Search for the cell housing the specified text and yield its [x, y] center coordinate. 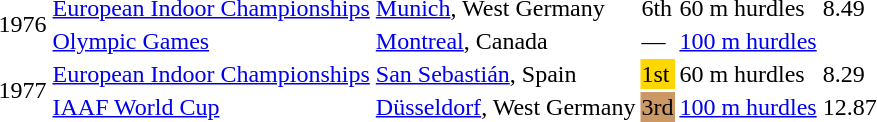
Olympic Games [211, 41]
— [658, 41]
60 m hurdles [748, 74]
3rd [658, 107]
IAAF World Cup [211, 107]
Düsseldorf, West Germany [506, 107]
European Indoor Championships [211, 74]
San Sebastián, Spain [506, 74]
Montreal, Canada [506, 41]
1st [658, 74]
